Find where the given text appears and provide that cell's center as [x, y] coordinate. 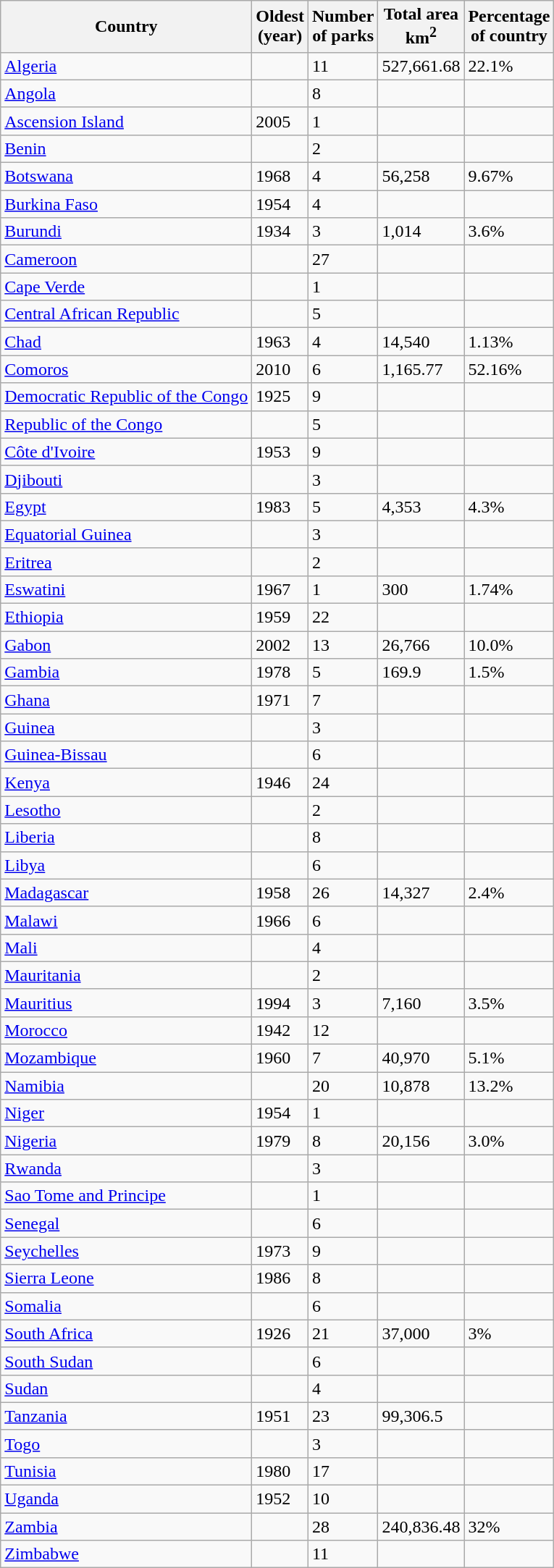
Rwanda [126, 1168]
Gabon [126, 645]
26 [343, 893]
Chad [126, 342]
28 [343, 1527]
Benin [126, 148]
Total area km2 [421, 27]
1958 [280, 893]
23 [343, 1416]
3.0% [509, 1141]
Niger [126, 1113]
527,661.68 [421, 66]
1983 [280, 507]
Burundi [126, 232]
40,970 [421, 1058]
Uganda [126, 1499]
Zambia [126, 1527]
South Africa [126, 1333]
1952 [280, 1499]
1968 [280, 177]
Central African Republic [126, 314]
Madagascar [126, 893]
7,160 [421, 1003]
Seychelles [126, 1251]
1,165.77 [421, 369]
4,353 [421, 507]
Country [126, 27]
4.3% [509, 507]
Tunisia [126, 1471]
1.13% [509, 342]
Morocco [126, 1030]
Guinea [126, 728]
37,000 [421, 1333]
Republic of the Congo [126, 424]
Botswana [126, 177]
12 [343, 1030]
Senegal [126, 1223]
1959 [280, 617]
56,258 [421, 177]
1942 [280, 1030]
Mauritius [126, 1003]
Percentage of country [509, 27]
20,156 [421, 1141]
Democratic Republic of the Congo [126, 397]
1,014 [421, 232]
20 [343, 1086]
1.74% [509, 589]
1953 [280, 452]
2010 [280, 369]
Eritrea [126, 562]
13.2% [509, 1086]
2002 [280, 645]
13 [343, 645]
Equatorial Guinea [126, 534]
Namibia [126, 1086]
Kenya [126, 783]
Egypt [126, 507]
22 [343, 617]
1951 [280, 1416]
Ghana [126, 700]
1.5% [509, 673]
Nigeria [126, 1141]
1979 [280, 1141]
1946 [280, 783]
10,878 [421, 1086]
5.1% [509, 1058]
1960 [280, 1058]
1963 [280, 342]
Tanzania [126, 1416]
Liberia [126, 838]
Mauritania [126, 975]
Cape Verde [126, 287]
Mozambique [126, 1058]
1986 [280, 1278]
Mali [126, 948]
14,540 [421, 342]
240,836.48 [421, 1527]
10.0% [509, 645]
10 [343, 1499]
17 [343, 1471]
Somalia [126, 1306]
Malawi [126, 920]
Côte d'Ivoire [126, 452]
1925 [280, 397]
21 [343, 1333]
99,306.5 [421, 1416]
Burkina Faso [126, 204]
Eswatini [126, 589]
Comoros [126, 369]
14,327 [421, 893]
Algeria [126, 66]
1967 [280, 589]
Togo [126, 1443]
Angola [126, 93]
1971 [280, 700]
Numberof parks [343, 27]
Sudan [126, 1388]
27 [343, 259]
Sierra Leone [126, 1278]
52.16% [509, 369]
1973 [280, 1251]
1934 [280, 232]
26,766 [421, 645]
3.5% [509, 1003]
1978 [280, 673]
3.6% [509, 232]
1926 [280, 1333]
1994 [280, 1003]
2.4% [509, 893]
Djibouti [126, 479]
300 [421, 589]
Ascension Island [126, 121]
9.67% [509, 177]
Libya [126, 865]
24 [343, 783]
Ethiopia [126, 617]
32% [509, 1527]
1980 [280, 1471]
South Sudan [126, 1361]
3% [509, 1333]
Cameroon [126, 259]
Oldest(year) [280, 27]
1966 [280, 920]
Zimbabwe [126, 1554]
Guinea-Bissau [126, 755]
169.9 [421, 673]
Gambia [126, 673]
22.1% [509, 66]
Lesotho [126, 810]
2005 [280, 121]
Sao Tome and Principe [126, 1196]
